From the cell containing the given text, extract its center point as [X, Y] coordinate. 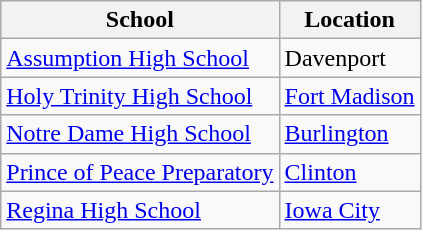
Notre Dame High School [140, 134]
Assumption High School [140, 58]
Regina High School [140, 210]
Clinton [350, 172]
Iowa City [350, 210]
Fort Madison [350, 96]
Location [350, 20]
Prince of Peace Preparatory [140, 172]
Burlington [350, 134]
Davenport [350, 58]
Holy Trinity High School [140, 96]
School [140, 20]
